Return [x, y] of the center of cell containing provided text 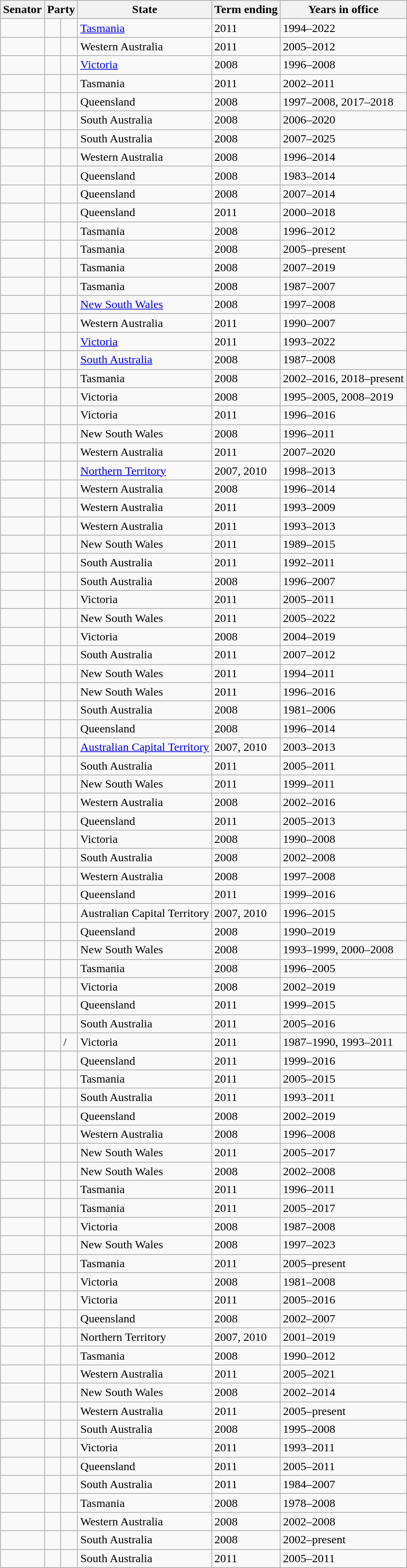
1987–1990, 1993–2011 [344, 1042]
1990–2012 [344, 1355]
1993–2022 [344, 342]
1993–1999, 2000–2008 [344, 950]
1996–2005 [344, 968]
2006–2020 [344, 120]
1989–2015 [344, 544]
1990–2007 [344, 323]
2002–2016, 2018–present [344, 378]
1995–2008 [344, 1429]
2002–2007 [344, 1319]
2005–2012 [344, 47]
1990–2008 [344, 839]
1995–2005, 2008–2019 [344, 397]
1994–2011 [344, 673]
2000–2018 [344, 212]
1996–2007 [344, 581]
2007–2020 [344, 452]
1983–2014 [344, 175]
1997–2023 [344, 1245]
2007–2012 [344, 655]
2005–2021 [344, 1374]
2007–2025 [344, 139]
1981–2008 [344, 1282]
2005–2015 [344, 1079]
1992–2011 [344, 563]
2003–2013 [344, 747]
1998–2013 [344, 470]
2002–present [344, 1540]
State [144, 10]
Term ending [246, 10]
Years in office [344, 10]
1996–2015 [344, 913]
2002–2014 [344, 1392]
1984–2007 [344, 1485]
/ [69, 1042]
1999–2015 [344, 1005]
1987–2007 [344, 286]
2005–2013 [344, 821]
2005–2022 [344, 618]
2007–2014 [344, 194]
1993–2009 [344, 507]
1990–2019 [344, 931]
Senator [22, 10]
Party [61, 10]
2007–2019 [344, 268]
1981–2006 [344, 710]
2004–2019 [344, 637]
2002–2016 [344, 802]
1978–2008 [344, 1503]
1999–2011 [344, 784]
1994–2022 [344, 28]
1997–2008, 2017–2018 [344, 102]
1993–2013 [344, 526]
2001–2019 [344, 1337]
1996–2012 [344, 231]
2002–2011 [344, 83]
